Provide the (X, Y) coordinate of the cell's center where the given text is located.  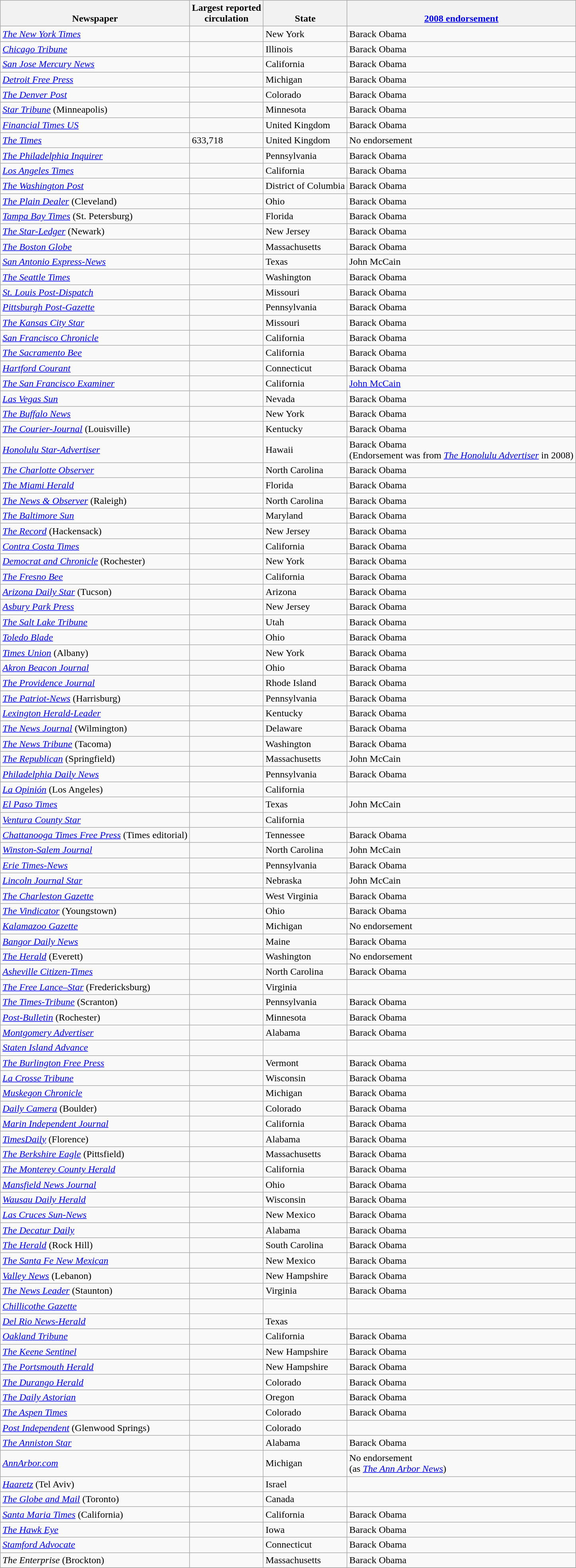
Arizona (305, 592)
Oakland Tribune (95, 1336)
The Herald (Everett) (95, 957)
Maine (305, 941)
The Times (95, 140)
Las Vegas Sun (95, 398)
The News Leader (Staunton) (95, 1291)
Utah (305, 622)
Marin Independent Journal (95, 1124)
San Antonio Express-News (95, 262)
Mansfield News Journal (95, 1185)
The Aspen Times (95, 1412)
Star Tribune (Minneapolis) (95, 110)
Winston-Salem Journal (95, 850)
Haaretz (Tel Aviv) (95, 1484)
Valley News (Lebanon) (95, 1276)
The Baltimore Sun (95, 516)
Del Rio News-Herald (95, 1321)
The Providence Journal (95, 683)
Muskegon Chronicle (95, 1093)
The Free Lance–Star (Fredericksburg) (95, 987)
Illinois (305, 49)
The Boston Globe (95, 247)
Pittsburgh Post-Gazette (95, 307)
Arizona Daily Star (Tucson) (95, 592)
The Daily Astorian (95, 1397)
Post Independent (Glenwood Springs) (95, 1427)
La Opinión (Los Angeles) (95, 789)
The Durango Herald (95, 1382)
Philadelphia Daily News (95, 774)
State (305, 14)
The Courier-Journal (Louisville) (95, 429)
Largest reportedcirculation (227, 14)
The Star-Ledger (Newark) (95, 232)
Canada (305, 1499)
Ventura County Star (95, 820)
The Times-Tribune (Scranton) (95, 1002)
The Philadelphia Inquirer (95, 155)
Israel (305, 1484)
Maryland (305, 516)
Lincoln Journal Star (95, 880)
2008 endorsement (461, 14)
Oregon (305, 1397)
The Salt Lake Tribune (95, 622)
Honolulu Star-Advertiser (95, 450)
The Miami Herald (95, 486)
Vermont (305, 1063)
The Herald (Rock Hill) (95, 1245)
The Sacramento Bee (95, 353)
The Charleston Gazette (95, 896)
The Berkshire Eagle (Pittsfield) (95, 1154)
Chicago Tribune (95, 49)
Wausau Daily Herald (95, 1200)
Delaware (305, 729)
The Burlington Free Press (95, 1063)
West Virginia (305, 896)
Las Cruces Sun-News (95, 1215)
Hawaii (305, 450)
The Seattle Times (95, 277)
The Republican (Springfield) (95, 759)
El Paso Times (95, 805)
Asheville Citizen-Times (95, 972)
The Record (Hackensack) (95, 531)
Financial Times US (95, 125)
Daily Camera (Boulder) (95, 1108)
Detroit Free Press (95, 79)
Hartford Courant (95, 368)
The Buffalo News (95, 414)
Los Angeles Times (95, 170)
The Fresno Bee (95, 577)
The Monterey County Herald (95, 1169)
Kalamazoo Gazette (95, 926)
No endorsement(as The Ann Arbor News) (461, 1464)
Rhode Island (305, 683)
The News & Observer (Raleigh) (95, 501)
Barack Obama(Endorsement was from The Honolulu Advertiser in 2008) (461, 450)
Tampa Bay Times (St. Petersburg) (95, 216)
Bangor Daily News (95, 941)
San Jose Mercury News (95, 64)
The News Tribune (Tacoma) (95, 744)
The Globe and Mail (Toronto) (95, 1499)
The Plain Dealer (Cleveland) (95, 201)
Montgomery Advertiser (95, 1033)
San Francisco Chronicle (95, 338)
The Vindicator (Youngstown) (95, 911)
Staten Island Advance (95, 1048)
The Charlotte Observer (95, 470)
The Portsmouth Herald (95, 1367)
Times Union (Albany) (95, 652)
The News Journal (Wilmington) (95, 729)
Lexington Herald-Leader (95, 714)
Iowa (305, 1530)
Democrat and Chronicle (Rochester) (95, 561)
Santa Maria Times (California) (95, 1514)
The Keene Sentinel (95, 1352)
TimesDaily (Florence) (95, 1139)
The San Francisco Examiner (95, 383)
Post-Bulletin (Rochester) (95, 1017)
St. Louis Post-Dispatch (95, 292)
La Crosse Tribune (95, 1078)
The Santa Fe New Mexican (95, 1261)
The Denver Post (95, 95)
The New York Times (95, 34)
Stamford Advocate (95, 1545)
Chattanooga Times Free Press (Times editorial) (95, 835)
Chillicothe Gazette (95, 1306)
Newspaper (95, 14)
Tennessee (305, 835)
South Carolina (305, 1245)
The Kansas City Star (95, 323)
AnnArbor.com (95, 1464)
The Enterprise (Brockton) (95, 1560)
The Washington Post (95, 186)
The Hawk Eye (95, 1530)
The Patriot-News (Harrisburg) (95, 698)
Erie Times-News (95, 865)
Asbury Park Press (95, 607)
The Anniston Star (95, 1443)
Toledo Blade (95, 637)
District of Columbia (305, 186)
Contra Costa Times (95, 546)
Nevada (305, 398)
The Decatur Daily (95, 1230)
Nebraska (305, 880)
633,718 (227, 140)
Akron Beacon Journal (95, 668)
